For the text-containing cell, return its midpoint in (X, Y) coordinate format. 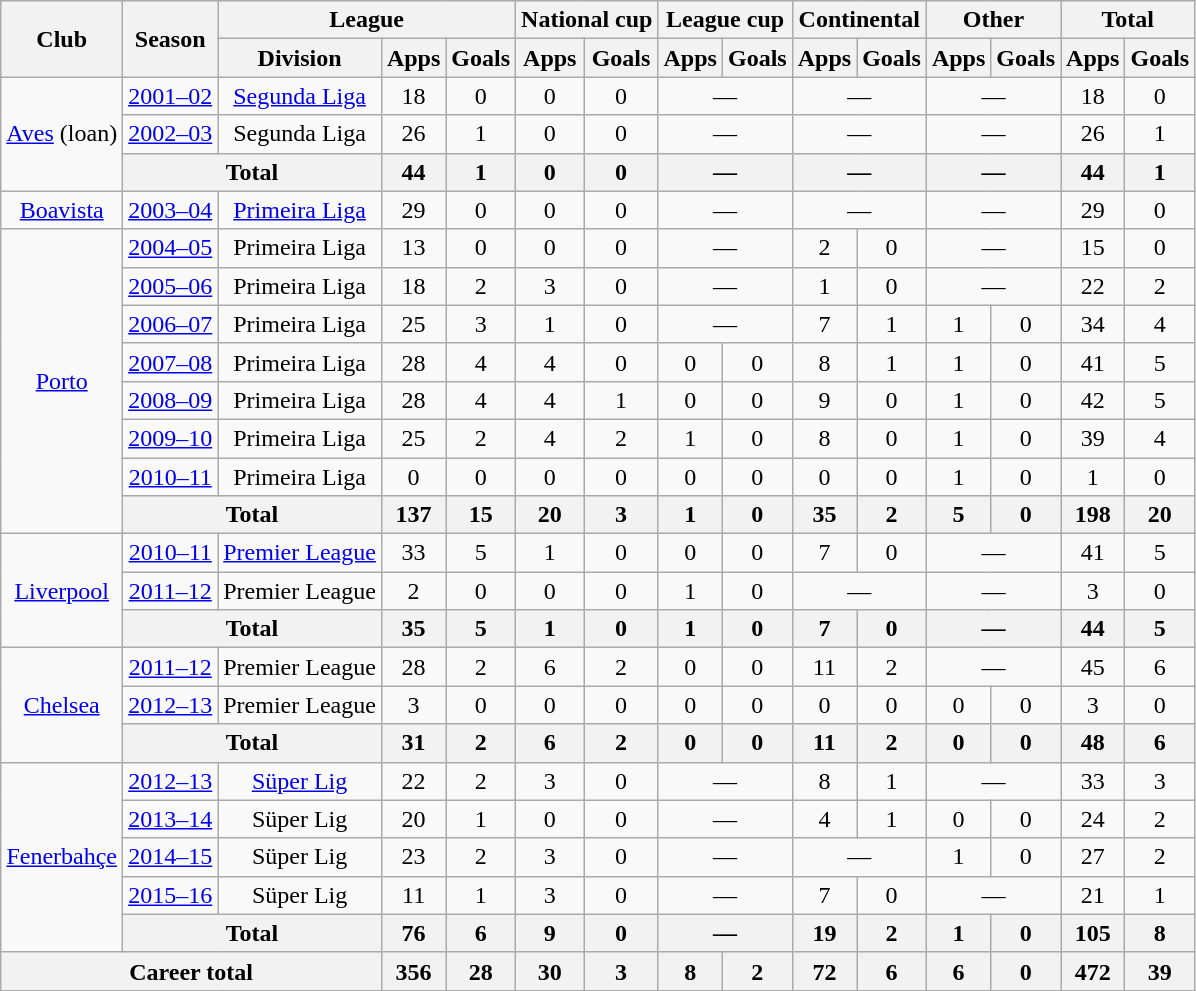
2006–07 (170, 324)
Career total (192, 971)
45 (1093, 667)
13 (413, 248)
48 (1093, 743)
72 (824, 971)
2003–04 (170, 210)
2001–02 (170, 96)
34 (1093, 324)
Aves (loan) (62, 134)
137 (413, 515)
Club (62, 39)
42 (1093, 400)
2008–09 (170, 400)
Division (300, 58)
National cup (587, 20)
2007–08 (170, 362)
Fenerbahçe (62, 857)
Continental (859, 20)
472 (1093, 971)
2015–16 (170, 895)
24 (1093, 819)
2014–15 (170, 857)
23 (413, 857)
76 (413, 933)
19 (824, 933)
198 (1093, 515)
2002–03 (170, 134)
2004–05 (170, 248)
21 (1093, 895)
31 (413, 743)
2009–10 (170, 438)
Porto (62, 381)
105 (1093, 933)
Boavista (62, 210)
Season (170, 39)
League cup (725, 20)
Other (993, 20)
2005–06 (170, 286)
2013–14 (170, 819)
356 (413, 971)
Chelsea (62, 705)
30 (550, 971)
League (367, 20)
Liverpool (62, 591)
27 (1093, 857)
